For the text-containing cell, return its midpoint in [X, Y] coordinate format. 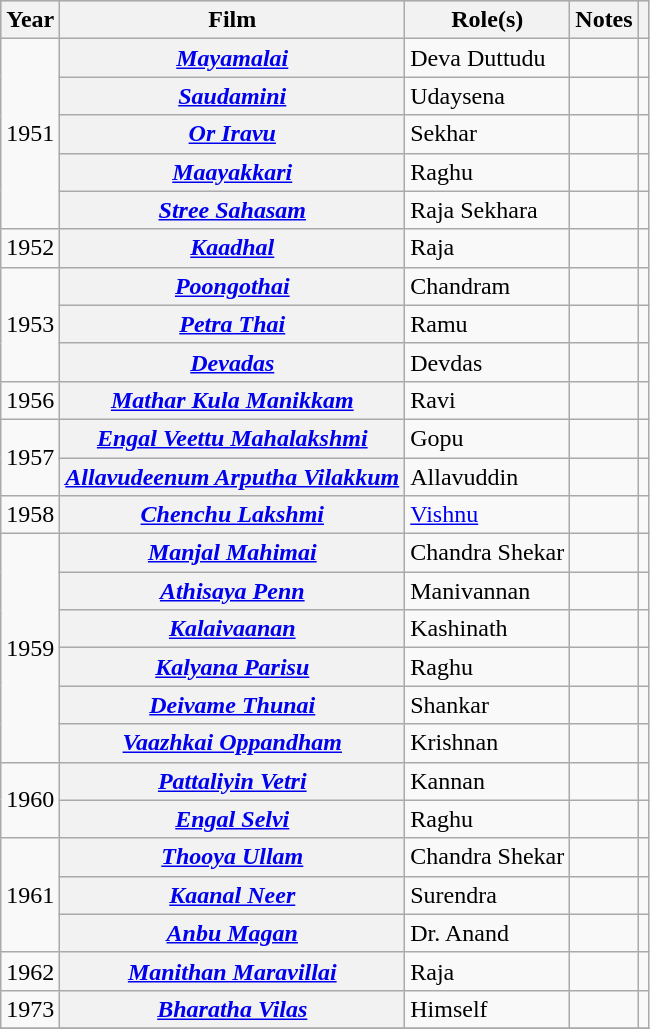
Petra Thai [232, 324]
Year [30, 20]
Kalaivaanan [232, 629]
Mathar Kula Manikkam [232, 400]
Bharatha Vilas [232, 1009]
Kaadhal [232, 248]
Vaazhkai Oppandham [232, 743]
Chandram [488, 286]
Mayamalai [232, 58]
Or Iravu [232, 134]
Shankar [488, 705]
1952 [30, 248]
Manivannan [488, 591]
Kashinath [488, 629]
Sekhar [488, 134]
Surendra [488, 895]
Gopu [488, 438]
Role(s) [488, 20]
Manithan Maravillai [232, 971]
Udaysena [488, 96]
1958 [30, 515]
Pattaliyin Vetri [232, 781]
Devadas [232, 362]
Deivame Thunai [232, 705]
1953 [30, 324]
Allavudeenum Arputha Vilakkum [232, 477]
Manjal Mahimai [232, 553]
1959 [30, 648]
Kaanal Neer [232, 895]
Poongothai [232, 286]
Saudamini [232, 96]
1973 [30, 1009]
Devdas [488, 362]
Vishnu [488, 515]
Kannan [488, 781]
Engal Selvi [232, 819]
Krishnan [488, 743]
Raja Sekhara [488, 210]
Maayakkari [232, 172]
1951 [30, 134]
Himself [488, 1009]
Engal Veettu Mahalakshmi [232, 438]
1956 [30, 400]
Athisaya Penn [232, 591]
Stree Sahasam [232, 210]
Chenchu Lakshmi [232, 515]
Anbu Magan [232, 933]
Ravi [488, 400]
1960 [30, 800]
Film [232, 20]
Notes [604, 20]
Thooya Ullam [232, 857]
Allavuddin [488, 477]
Ramu [488, 324]
1961 [30, 895]
1962 [30, 971]
1957 [30, 457]
Kalyana Parisu [232, 667]
Deva Duttudu [488, 58]
Dr. Anand [488, 933]
